Return the (X, Y) coordinate for the center point of the cell that contains the specified text.  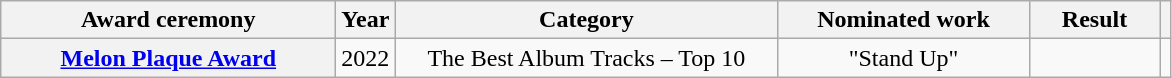
"Stand Up" (904, 58)
The Best Album Tracks – Top 10 (586, 58)
Year (366, 20)
Nominated work (904, 20)
2022 (366, 58)
Award ceremony (168, 20)
Result (1094, 20)
Category (586, 20)
Melon Plaque Award (168, 58)
